Output the (x, y) coordinate of the center of the cell containing the given text.  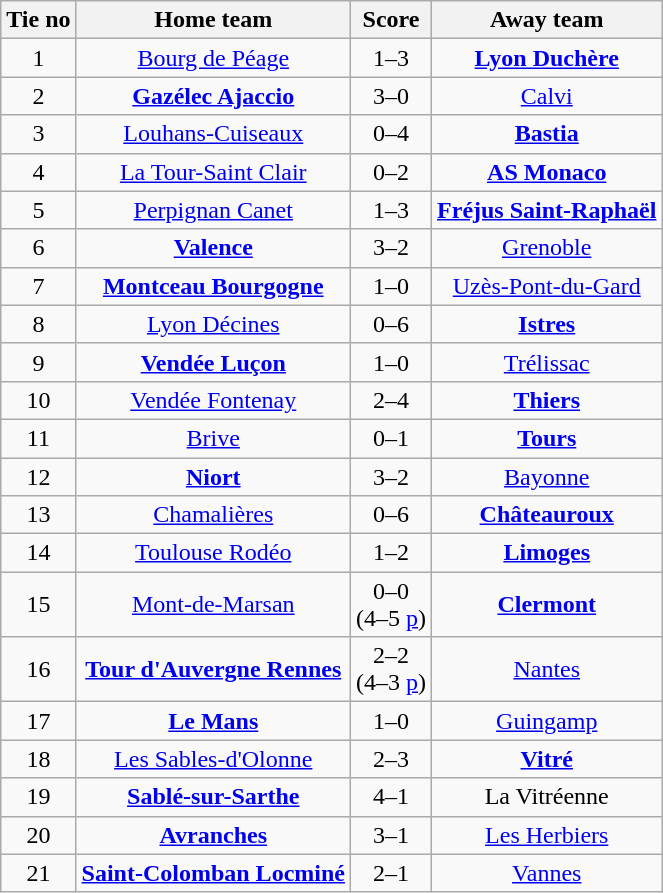
Niort (213, 477)
Les Herbiers (547, 835)
Lyon Duchère (547, 58)
Montceau Bourgogne (213, 286)
Perpignan Canet (213, 210)
10 (38, 400)
Châteauroux (547, 515)
Tours (547, 438)
11 (38, 438)
2–4 (390, 400)
Home team (213, 20)
La Vitréenne (547, 797)
Trélissac (547, 362)
1 (38, 58)
Saint-Colomban Locminé (213, 873)
3–1 (390, 835)
19 (38, 797)
Les Sables-d'Olonne (213, 759)
6 (38, 248)
Toulouse Rodéo (213, 553)
Lyon Décines (213, 324)
Guingamp (547, 721)
21 (38, 873)
Thiers (547, 400)
Chamalières (213, 515)
2–2 (4–3 p) (390, 670)
0–4 (390, 134)
15 (38, 604)
Score (390, 20)
2–3 (390, 759)
Vendée Luçon (213, 362)
Istres (547, 324)
Bayonne (547, 477)
Grenoble (547, 248)
7 (38, 286)
0–0 (4–5 p) (390, 604)
Sablé-sur-Sarthe (213, 797)
Tie no (38, 20)
9 (38, 362)
12 (38, 477)
Brive (213, 438)
13 (38, 515)
Gazélec Ajaccio (213, 96)
0–1 (390, 438)
4–1 (390, 797)
Tour d'Auvergne Rennes (213, 670)
14 (38, 553)
Limoges (547, 553)
17 (38, 721)
Away team (547, 20)
3–0 (390, 96)
20 (38, 835)
Mont-de-Marsan (213, 604)
Bourg de Péage (213, 58)
Bastia (547, 134)
Uzès-Pont-du-Gard (547, 286)
Louhans-Cuiseaux (213, 134)
5 (38, 210)
0–2 (390, 172)
Nantes (547, 670)
Valence (213, 248)
Vitré (547, 759)
AS Monaco (547, 172)
3 (38, 134)
2 (38, 96)
4 (38, 172)
Le Mans (213, 721)
18 (38, 759)
Fréjus Saint-Raphaël (547, 210)
Avranches (213, 835)
16 (38, 670)
La Tour-Saint Clair (213, 172)
Vannes (547, 873)
Vendée Fontenay (213, 400)
8 (38, 324)
Calvi (547, 96)
Clermont (547, 604)
1–2 (390, 553)
2–1 (390, 873)
